From the cell containing the given text, extract its center point as (x, y) coordinate. 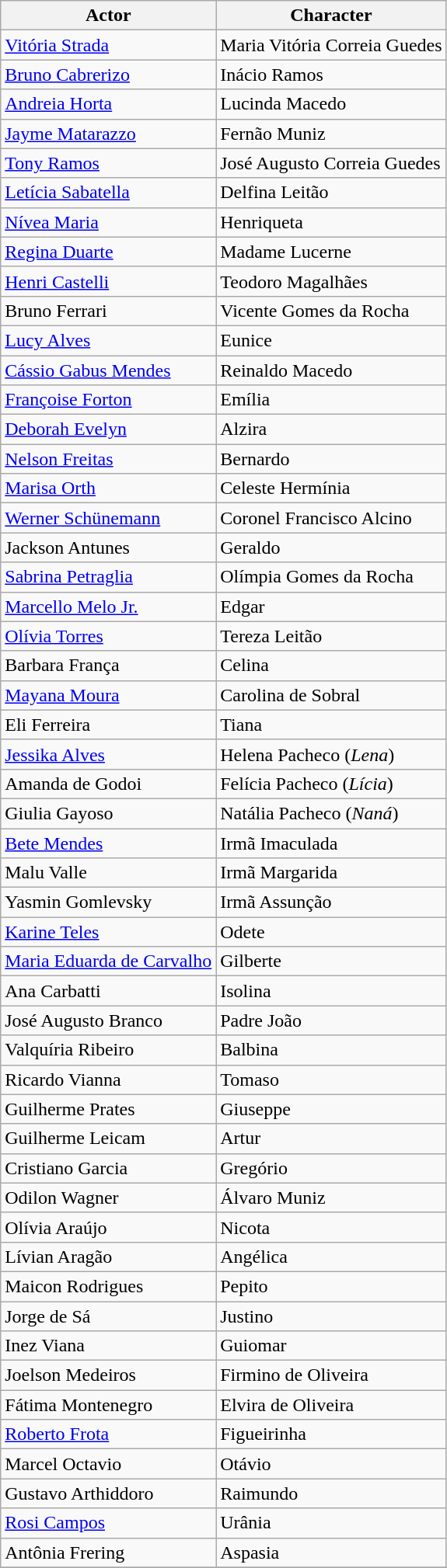
Nívea Maria (109, 222)
Inácio Ramos (331, 75)
Ana Carbatti (109, 991)
Raimundo (331, 1493)
José Augusto Branco (109, 1020)
Angélica (331, 1257)
Fátima Montenegro (109, 1405)
Bete Mendes (109, 843)
Cássio Gabus Mendes (109, 370)
Lucy Alves (109, 340)
Vicente Gomes da Rocha (331, 311)
Karine Teles (109, 932)
Gregório (331, 1168)
Tiana (331, 725)
Pepito (331, 1286)
Emília (331, 400)
Elvira de Oliveira (331, 1405)
Henriqueta (331, 222)
Balbina (331, 1050)
Giuseppe (331, 1109)
Françoise Forton (109, 400)
Jackson Antunes (109, 548)
Lívian Aragão (109, 1257)
Irmã Margarida (331, 873)
Otávio (331, 1464)
Werner Schünemann (109, 518)
Aspasia (331, 1552)
Firmino de Oliveira (331, 1375)
Eunice (331, 340)
Artur (331, 1139)
Fernão Muniz (331, 134)
Nicota (331, 1227)
Helena Pacheco (Lena) (331, 754)
Sabrina Petraglia (109, 577)
Reinaldo Macedo (331, 370)
Letícia Sabatella (109, 193)
Cristiano Garcia (109, 1168)
Figueirinha (331, 1434)
Marcel Octavio (109, 1464)
Guiomar (331, 1346)
Geraldo (331, 548)
Eli Ferreira (109, 725)
Irmã Assunção (331, 902)
Barbara França (109, 666)
Bruno Cabrerizo (109, 75)
Andreia Horta (109, 104)
Yasmin Gomlevsky (109, 902)
Maria Vitória Correia Guedes (331, 45)
Henri Castelli (109, 281)
Isolina (331, 991)
Álvaro Muniz (331, 1198)
Olívia Torres (109, 636)
Gilberte (331, 961)
Regina Duarte (109, 252)
Ricardo Vianna (109, 1080)
Giulia Gayoso (109, 813)
Irmã Imaculada (331, 843)
Character (331, 16)
Malu Valle (109, 873)
Mayana Moura (109, 695)
Gustavo Arthiddoro (109, 1493)
Olívia Araújo (109, 1227)
Teodoro Magalhães (331, 281)
Odilon Wagner (109, 1198)
Tomaso (331, 1080)
Guilherme Prates (109, 1109)
Joelson Medeiros (109, 1375)
Actor (109, 16)
Valquíria Ribeiro (109, 1050)
Urânia (331, 1523)
Deborah Evelyn (109, 429)
Lucinda Macedo (331, 104)
Alzira (331, 429)
Marcello Melo Jr. (109, 607)
Amanda de Godoi (109, 784)
Roberto Frota (109, 1434)
Edgar (331, 607)
Jessika Alves (109, 754)
Tony Ramos (109, 163)
Guilherme Leicam (109, 1139)
Inez Viana (109, 1346)
Felícia Pacheco (Lícia) (331, 784)
Bruno Ferrari (109, 311)
Vitória Strada (109, 45)
Celeste Hermínia (331, 488)
Rosi Campos (109, 1523)
Madame Lucerne (331, 252)
Coronel Francisco Alcino (331, 518)
Carolina de Sobral (331, 695)
Odete (331, 932)
Padre João (331, 1020)
Nelson Freitas (109, 459)
Olímpia Gomes da Rocha (331, 577)
Tereza Leitão (331, 636)
Bernardo (331, 459)
Antônia Frering (109, 1552)
Celina (331, 666)
José Augusto Correia Guedes (331, 163)
Marisa Orth (109, 488)
Maicon Rodrigues (109, 1286)
Maria Eduarda de Carvalho (109, 961)
Jayme Matarazzo (109, 134)
Justino (331, 1316)
Delfina Leitão (331, 193)
Jorge de Sá (109, 1316)
Natália Pacheco (Naná) (331, 813)
